Capture the cell that displays the provided text and extract its (X, Y) central coordinate. 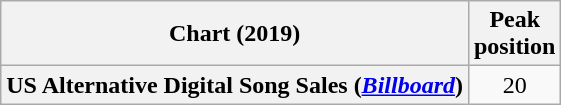
20 (514, 85)
Peakposition (514, 34)
Chart (2019) (235, 34)
US Alternative Digital Song Sales (Billboard) (235, 85)
